Output the (X, Y) coordinate of the center of the cell containing the given text.  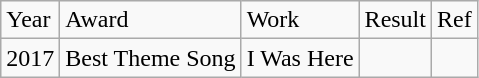
2017 (30, 58)
Ref (454, 20)
Year (30, 20)
I Was Here (300, 58)
Best Theme Song (150, 58)
Result (395, 20)
Award (150, 20)
Work (300, 20)
